Find where the given text appears and provide that cell's center as (x, y) coordinate. 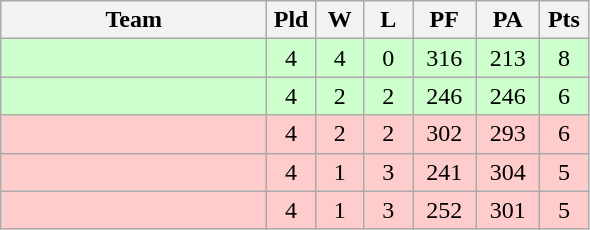
316 (444, 58)
Pld (292, 20)
0 (388, 58)
213 (508, 58)
8 (564, 58)
301 (508, 210)
L (388, 20)
PF (444, 20)
302 (444, 134)
241 (444, 172)
Team (134, 20)
W (340, 20)
PA (508, 20)
252 (444, 210)
Pts (564, 20)
304 (508, 172)
293 (508, 134)
